Detect which cell encompasses the target text, then output its (X, Y) center coordinate. 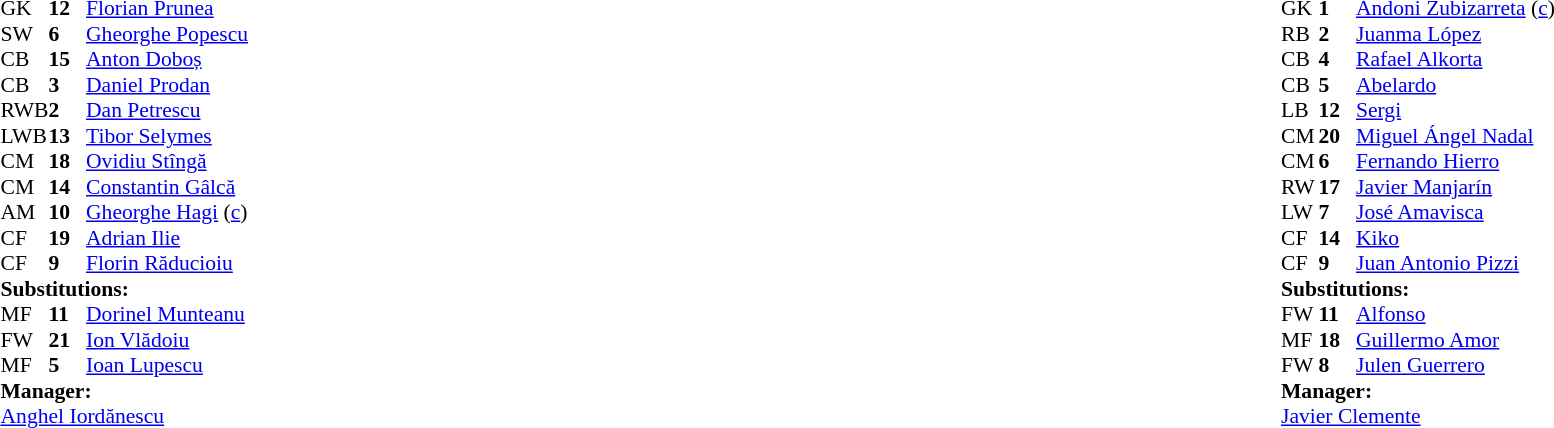
20 (1337, 136)
Ovidiu Stîngă (167, 161)
Florin Răducioiu (167, 263)
13 (67, 136)
Tibor Selymes (167, 136)
SW (24, 34)
LWB (24, 136)
Adrian Ilie (167, 238)
8 (1337, 365)
4 (1337, 59)
3 (67, 85)
LW (1300, 213)
Ioan Lupescu (167, 365)
Gheorghe Popescu (167, 34)
AM (24, 213)
Manager: (124, 391)
10 (67, 213)
17 (1337, 187)
Substitutions: (124, 289)
Ion Vlădoiu (167, 340)
RWB (24, 111)
Daniel Prodan (167, 85)
Gheorghe Hagi (c) (167, 213)
Constantin Gâlcă (167, 187)
19 (67, 238)
12 (1337, 111)
15 (67, 59)
21 (67, 340)
RW (1300, 187)
Dan Petrescu (167, 111)
Dorinel Munteanu (167, 315)
Anton Doboș (167, 59)
RB (1300, 34)
LB (1300, 111)
7 (1337, 213)
